Capture the cell that displays the provided text and extract its [x, y] central coordinate. 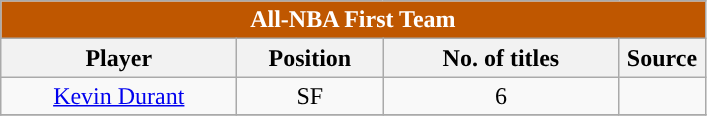
Position [310, 58]
Kevin Durant [119, 96]
Source [662, 58]
SF [310, 96]
No. of titles [501, 58]
All-NBA First Team [353, 20]
Player [119, 58]
6 [501, 96]
